Locate the cell with the specified text and output its (X, Y) center coordinate. 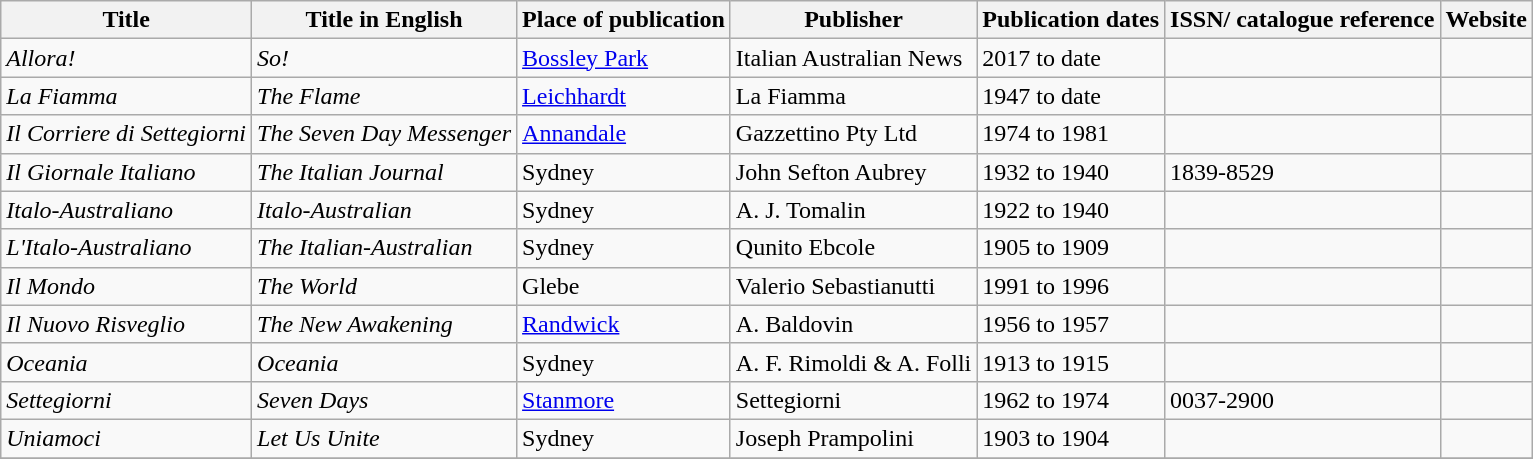
Il Nuovo Risveglio (126, 324)
1962 to 1974 (1071, 400)
Italian Australian News (854, 58)
Italo-Australiano (126, 210)
Annandale (624, 134)
Leichhardt (624, 96)
Allora! (126, 58)
Title in English (384, 20)
1932 to 1940 (1071, 172)
Website (1486, 20)
Publisher (854, 20)
The Italian-Australian (384, 248)
Let Us Unite (384, 438)
1913 to 1915 (1071, 362)
The New Awakening (384, 324)
Uniamoci (126, 438)
Il Mondo (126, 286)
The World (384, 286)
1956 to 1957 (1071, 324)
L'Italo-Australiano (126, 248)
1839-8529 (1302, 172)
Seven Days (384, 400)
1947 to date (1071, 96)
John Sefton Aubrey (854, 172)
Qunito Ebcole (854, 248)
1903 to 1904 (1071, 438)
Publication dates (1071, 20)
Randwick (624, 324)
0037-2900 (1302, 400)
Bossley Park (624, 58)
The Seven Day Messenger (384, 134)
Gazzettino Pty Ltd (854, 134)
The Italian Journal (384, 172)
ISSN/ catalogue reference (1302, 20)
A. Baldovin (854, 324)
So! (384, 58)
Joseph Prampolini (854, 438)
1922 to 1940 (1071, 210)
1905 to 1909 (1071, 248)
Title (126, 20)
Stanmore (624, 400)
Glebe (624, 286)
Italo-Australian (384, 210)
2017 to date (1071, 58)
A. F. Rimoldi & A. Folli (854, 362)
The Flame (384, 96)
1991 to 1996 (1071, 286)
A. J. Tomalin (854, 210)
Place of publication (624, 20)
Valerio Sebastianutti (854, 286)
Il Corriere di Settegiorni (126, 134)
1974 to 1981 (1071, 134)
Il Giornale Italiano (126, 172)
